Output the (X, Y) coordinate of the center of the cell containing the given text.  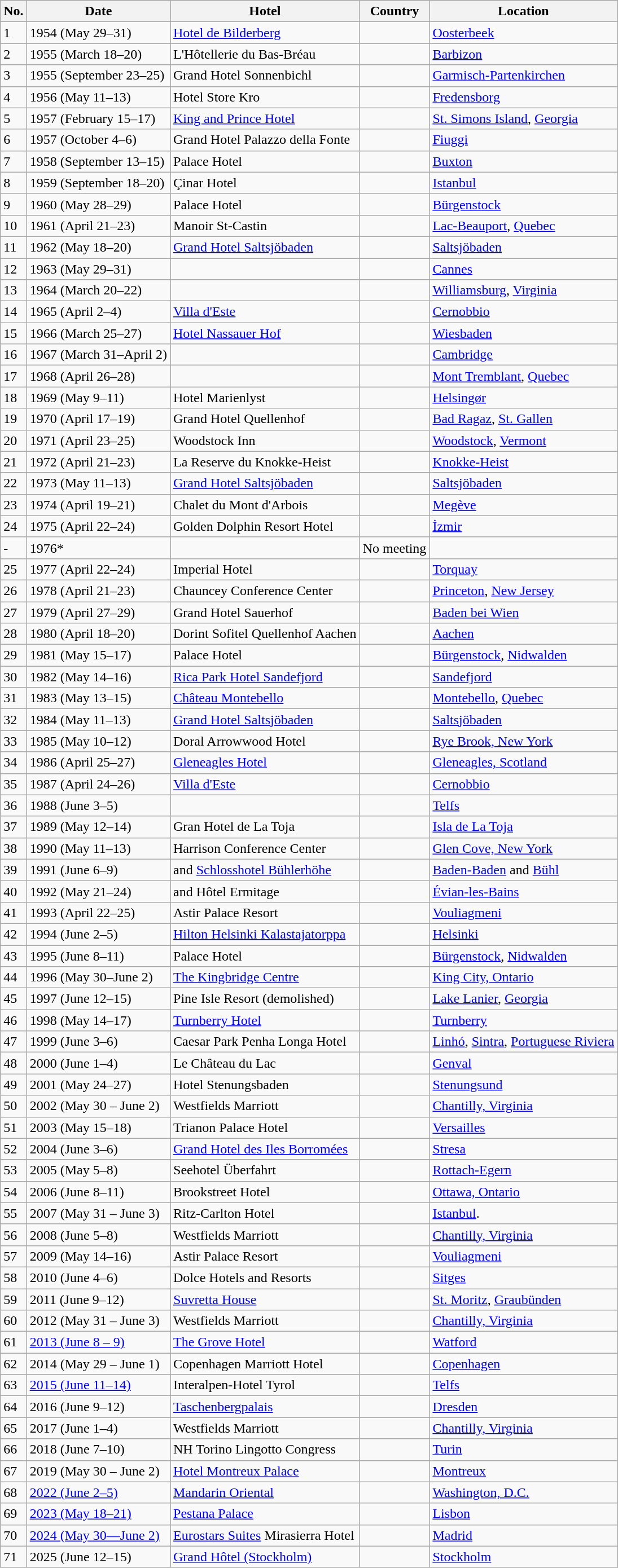
Mandarin Oriental (265, 1492)
1988 (June 3–5) (98, 805)
53 (14, 1170)
Hotel Store Kro (265, 97)
1 (14, 33)
41 (14, 913)
Gleneagles Hotel (265, 763)
1990 (May 11–13) (98, 848)
Ottawa, Ontario (524, 1192)
43 (14, 956)
1956 (May 11–13) (98, 97)
2023 (May 18–21) (98, 1514)
Grand Hôtel (Stockholm) (265, 1557)
22 (14, 483)
1982 (May 14–16) (98, 677)
Mont Tremblant, Quebec (524, 376)
36 (14, 805)
Chauncey Conference Center (265, 591)
Caesar Park Penha Longa Hotel (265, 1042)
Turin (524, 1450)
Dresden (524, 1407)
35 (14, 784)
1983 (May 13–15) (98, 698)
2013 (June 8 – 9) (98, 1342)
15 (14, 333)
58 (14, 1278)
32 (14, 720)
16 (14, 355)
1981 (May 15–17) (98, 655)
Woodstock Inn (265, 441)
2008 (June 5–8) (98, 1235)
1966 (March 25–27) (98, 333)
Brookstreet Hotel (265, 1192)
1971 (April 23–25) (98, 441)
1994 (June 2–5) (98, 934)
33 (14, 741)
8 (14, 183)
2017 (June 1–4) (98, 1428)
Fredensborg (524, 97)
1999 (June 3–6) (98, 1042)
Copenhagen Marriott Hotel (265, 1364)
64 (14, 1407)
65 (14, 1428)
Manoir St-Castin (265, 226)
2004 (June 3–6) (98, 1149)
İzmir (524, 526)
2007 (May 31 – June 3) (98, 1213)
NH Torino Lingotto Congress (265, 1450)
34 (14, 763)
Taschenbergpalais (265, 1407)
46 (14, 1020)
1997 (June 12–15) (98, 999)
and Hôtel Ermitage (265, 891)
Dolce Hotels and Resorts (265, 1278)
Date (98, 11)
2010 (June 4–6) (98, 1278)
Suvretta House (265, 1299)
1965 (April 2–4) (98, 312)
50 (14, 1106)
Sitges (524, 1278)
Hotel Marienlyst (265, 398)
Grand Hotel Sauerhof (265, 612)
2019 (May 30 – June 2) (98, 1471)
1954 (May 29–31) (98, 33)
Istanbul. (524, 1213)
Le Château du Lac (265, 1063)
2003 (May 15–18) (98, 1127)
10 (14, 226)
2002 (May 30 – June 2) (98, 1106)
1960 (May 28–29) (98, 204)
Lisbon (524, 1514)
Harrison Conference Center (265, 848)
1986 (April 25–27) (98, 763)
4 (14, 97)
1970 (April 17–19) (98, 419)
1962 (May 18–20) (98, 247)
Garmisch-Partenkirchen (524, 76)
1987 (April 24–26) (98, 784)
1993 (April 22–25) (98, 913)
Sandefjord (524, 677)
20 (14, 441)
1998 (May 14–17) (98, 1020)
Princeton, New Jersey (524, 591)
2012 (May 31 – June 3) (98, 1321)
61 (14, 1342)
Baden bei Wien (524, 612)
42 (14, 934)
40 (14, 891)
Çinar Hotel (265, 183)
Helsinki (524, 934)
17 (14, 376)
Stockholm (524, 1557)
Grand Hotel Sonnenbichl (265, 76)
2011 (June 9–12) (98, 1299)
Hilton Helsinki Kalastajatorppa (265, 934)
Grand Hotel des Iles Borromées (265, 1149)
2016 (June 9–12) (98, 1407)
62 (14, 1364)
66 (14, 1450)
Glen Cove, New York (524, 848)
57 (14, 1256)
2000 (June 1–4) (98, 1063)
Turnberry Hotel (265, 1020)
Rye Brook, New York (524, 741)
Hotel Nassauer Hof (265, 333)
1975 (April 22–24) (98, 526)
The Kingbridge Centre (265, 977)
56 (14, 1235)
23 (14, 505)
Barbizon (524, 54)
Woodstock, Vermont (524, 441)
47 (14, 1042)
1959 (September 18–20) (98, 183)
1968 (April 26–28) (98, 376)
Istanbul (524, 183)
Interalpen-Hotel Tyrol (265, 1385)
Copenhagen (524, 1364)
6 (14, 140)
27 (14, 612)
3 (14, 76)
Turnberry (524, 1020)
2 (14, 54)
2022 (June 2–5) (98, 1492)
14 (14, 312)
Williamsburg, Virginia (524, 290)
Montreux (524, 1471)
Torquay (524, 569)
9 (14, 204)
1984 (May 11–13) (98, 720)
19 (14, 419)
Buxton (524, 161)
2024 (May 30—June 2) (98, 1535)
1961 (April 21–23) (98, 226)
39 (14, 870)
11 (14, 247)
59 (14, 1299)
1992 (May 21–24) (98, 891)
Country (395, 11)
Cannes (524, 269)
2006 (June 8–11) (98, 1192)
1973 (May 11–13) (98, 483)
5 (14, 118)
Stresa (524, 1149)
Grand Hotel Quellenhof (265, 419)
L'Hôtellerie du Bas-Bréau (265, 54)
La Reserve du Knokke-Heist (265, 462)
7 (14, 161)
1972 (April 21–23) (98, 462)
No meeting (395, 548)
Watford (524, 1342)
1955 (September 23–25) (98, 76)
Lac-Beauport, Quebec (524, 226)
- (14, 548)
37 (14, 827)
Trianon Palace Hotel (265, 1127)
Rica Park Hotel Sandefjord (265, 677)
St. Moritz, Graubünden (524, 1299)
24 (14, 526)
Baden-Baden and Bühl (524, 870)
Hotel Stenungsbaden (265, 1085)
Megève (524, 505)
52 (14, 1149)
2009 (May 14–16) (98, 1256)
Gleneagles, Scotland (524, 763)
30 (14, 677)
60 (14, 1321)
1974 (April 19–21) (98, 505)
Wiesbaden (524, 333)
Isla de La Toja (524, 827)
1967 (March 31–April 2) (98, 355)
Hotel Montreux Palace (265, 1471)
Washington, D.C. (524, 1492)
55 (14, 1213)
and Schlosshotel Bühlerhöhe (265, 870)
18 (14, 398)
Doral Arrowwood Hotel (265, 741)
Grand Hotel Palazzo della Fonte (265, 140)
2015 (June 11–14) (98, 1385)
1980 (April 18–20) (98, 634)
67 (14, 1471)
1978 (April 21–23) (98, 591)
Hotel (265, 11)
Linhó, Sintra, Portuguese Riviera (524, 1042)
Oosterbeek (524, 33)
54 (14, 1192)
2001 (May 24–27) (98, 1085)
68 (14, 1492)
Eurostars Suites Mirasierra Hotel (265, 1535)
Dorint Sofitel Quellenhof Aachen (265, 634)
38 (14, 848)
13 (14, 290)
Ritz-Carlton Hotel (265, 1213)
Imperial Hotel (265, 569)
1979 (April 27–29) (98, 612)
Genval (524, 1063)
1969 (May 9–11) (98, 398)
1964 (March 20–22) (98, 290)
Lake Lanier, Georgia (524, 999)
1996 (May 30–June 2) (98, 977)
No. (14, 11)
Stenungsund (524, 1085)
2018 (June 7–10) (98, 1450)
Golden Dolphin Resort Hotel (265, 526)
Château Montebello (265, 698)
49 (14, 1085)
1989 (May 12–14) (98, 827)
25 (14, 569)
1985 (May 10–12) (98, 741)
Évian-les-Bains (524, 891)
St. Simons Island, Georgia (524, 118)
71 (14, 1557)
69 (14, 1514)
Montebello, Quebec (524, 698)
1957 (February 15–17) (98, 118)
21 (14, 462)
Gran Hotel de La Toja (265, 827)
2005 (May 5–8) (98, 1170)
Seehotel Überfahrt (265, 1170)
King and Prince Hotel (265, 118)
Hotel de Bilderberg (265, 33)
The Grove Hotel (265, 1342)
31 (14, 698)
29 (14, 655)
2025 (June 12–15) (98, 1557)
44 (14, 977)
Rottach-Egern (524, 1170)
1991 (June 6–9) (98, 870)
Location (524, 11)
48 (14, 1063)
Cambridge (524, 355)
1995 (June 8–11) (98, 956)
1976* (98, 548)
51 (14, 1127)
Versailles (524, 1127)
28 (14, 634)
Helsingør (524, 398)
2014 (May 29 – June 1) (98, 1364)
1957 (October 4–6) (98, 140)
Aachen (524, 634)
1977 (April 22–24) (98, 569)
63 (14, 1385)
12 (14, 269)
Fiuggi (524, 140)
Pestana Palace (265, 1514)
Chalet du Mont d'Arbois (265, 505)
26 (14, 591)
King City, Ontario (524, 977)
Knokke-Heist (524, 462)
70 (14, 1535)
Bad Ragaz, St. Gallen (524, 419)
1955 (March 18–20) (98, 54)
1958 (September 13–15) (98, 161)
45 (14, 999)
Pine Isle Resort (demolished) (265, 999)
1963 (May 29–31) (98, 269)
Bürgenstock (524, 204)
Madrid (524, 1535)
